Scan for the cell matching the given text and deliver its [x, y] coordinate at center. 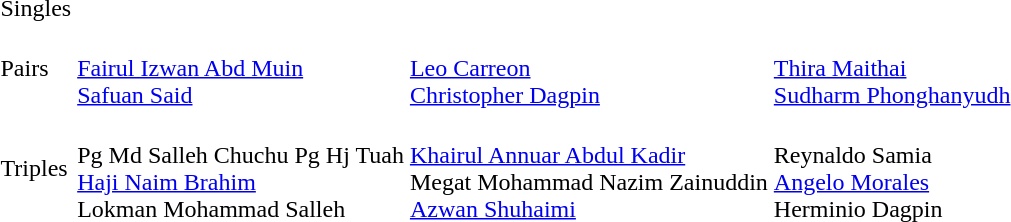
Fairul Izwan Abd Muin Safuan Said [241, 68]
Leo CarreonChristopher Dagpin [588, 68]
